Pinpoint the cell where the given text exists, returning its [X, Y] midpoint coordinate. 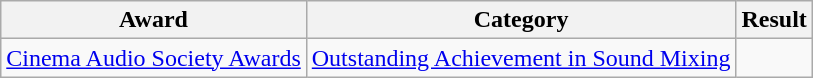
Outstanding Achievement in Sound Mixing [521, 58]
Award [154, 20]
Result [774, 20]
Category [521, 20]
Cinema Audio Society Awards [154, 58]
